Capture the cell that displays the provided text and extract its (x, y) central coordinate. 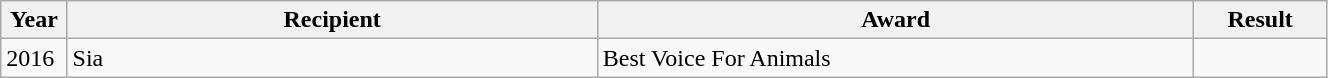
Best Voice For Animals (896, 58)
Result (1260, 20)
Recipient (332, 20)
2016 (34, 58)
Year (34, 20)
Award (896, 20)
Sia (332, 58)
